Detect which cell encompasses the target text, then output its [X, Y] center coordinate. 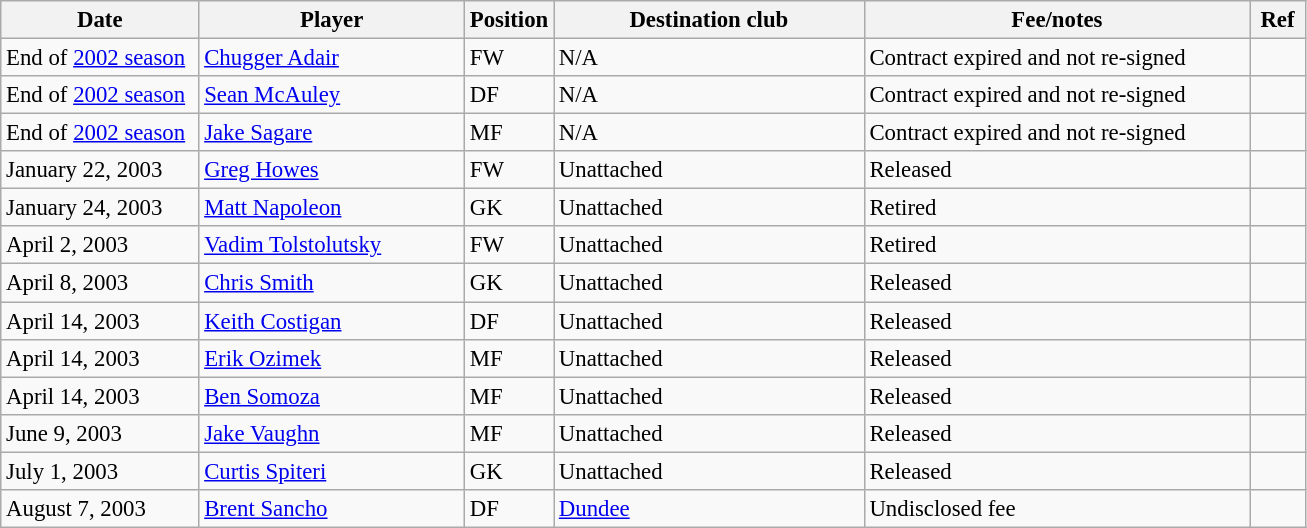
Jake Sagare [332, 133]
Ref [1278, 20]
April 8, 2003 [100, 283]
Curtis Spiteri [332, 471]
August 7, 2003 [100, 509]
Chugger Adair [332, 58]
Matt Napoleon [332, 208]
Brent Sancho [332, 509]
Erik Ozimek [332, 358]
Ben Somoza [332, 396]
Vadim Tolstolutsky [332, 245]
Dundee [710, 509]
Fee/notes [1057, 20]
July 1, 2003 [100, 471]
Undisclosed fee [1057, 509]
Keith Costigan [332, 321]
Destination club [710, 20]
Position [508, 20]
April 2, 2003 [100, 245]
Chris Smith [332, 283]
Date [100, 20]
January 22, 2003 [100, 170]
Sean McAuley [332, 95]
January 24, 2003 [100, 208]
June 9, 2003 [100, 433]
Player [332, 20]
Jake Vaughn [332, 433]
Greg Howes [332, 170]
